Determine the [X, Y] coordinate at the center of the cell enclosing the given text.  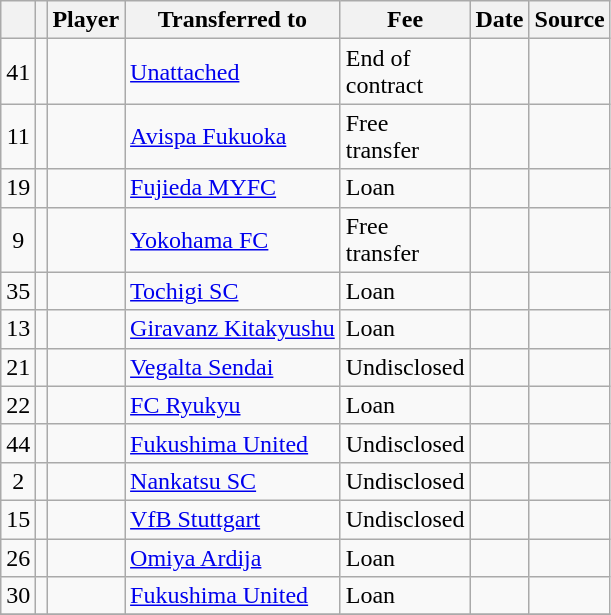
44 [18, 443]
VfB Stuttgart [233, 519]
9 [18, 240]
Omiya Ardija [233, 557]
Unattached [233, 72]
2 [18, 481]
Vegalta Sendai [233, 367]
11 [18, 136]
30 [18, 596]
Giravanz Kitakyushu [233, 329]
Transferred to [233, 20]
FC Ryukyu [233, 405]
Date [500, 20]
Player [86, 20]
Tochigi SC [233, 291]
Nankatsu SC [233, 481]
Source [570, 20]
End of contract [405, 72]
Fee [405, 20]
41 [18, 72]
Avispa Fukuoka [233, 136]
21 [18, 367]
26 [18, 557]
22 [18, 405]
19 [18, 188]
13 [18, 329]
15 [18, 519]
35 [18, 291]
Yokohama FC [233, 240]
Fujieda MYFC [233, 188]
